Provide the (X, Y) coordinate of the cell's center where the given text is located.  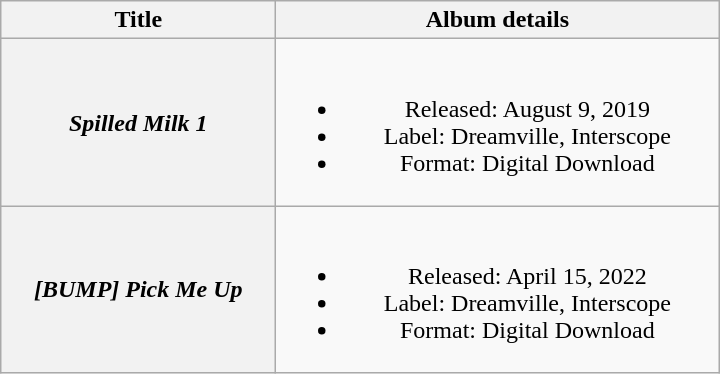
Album details (498, 20)
Released: August 9, 2019Label: Dreamville, InterscopeFormat: Digital Download (498, 122)
Spilled Milk 1 (138, 122)
[BUMP] Pick Me Up (138, 290)
Title (138, 20)
Released: April 15, 2022Label: Dreamville, InterscopeFormat: Digital Download (498, 290)
